From the cell containing the given text, extract its center point as [X, Y] coordinate. 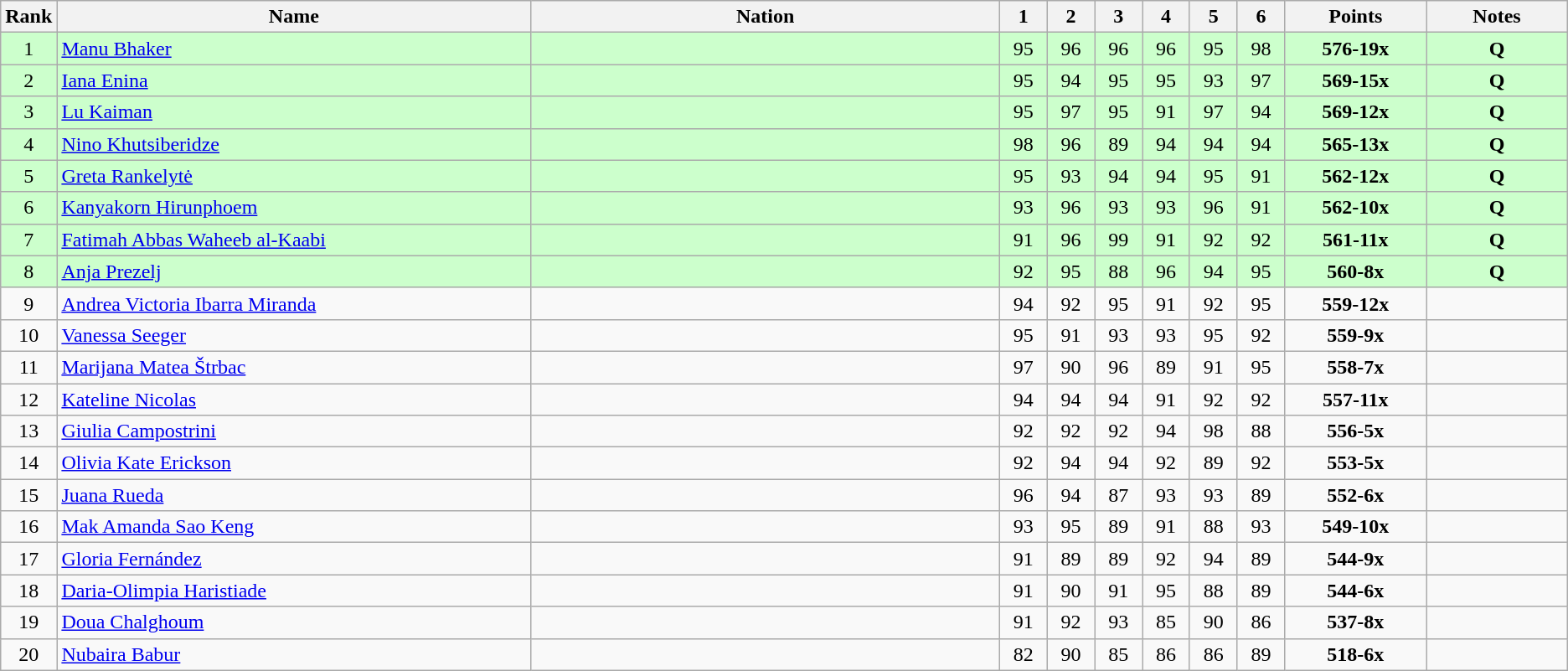
559-9x [1355, 335]
Mak Amanda Sao Keng [294, 527]
8 [28, 271]
Points [1355, 17]
Greta Rankelytė [294, 176]
Notes [1497, 17]
Marijana Matea Štrbac [294, 367]
562-12x [1355, 176]
99 [1119, 240]
561-11x [1355, 240]
17 [28, 559]
569-15x [1355, 80]
Iana Enina [294, 80]
Fatimah Abbas Waheeb al-Kaabi [294, 240]
556-5x [1355, 431]
12 [28, 400]
Rank [28, 17]
11 [28, 367]
559-12x [1355, 303]
82 [1024, 654]
569-12x [1355, 112]
537-8x [1355, 622]
Andrea Victoria Ibarra Miranda [294, 303]
19 [28, 622]
10 [28, 335]
9 [28, 303]
87 [1119, 495]
Name [294, 17]
Vanessa Seeger [294, 335]
560-8x [1355, 271]
518-6x [1355, 654]
553-5x [1355, 463]
565-13x [1355, 144]
544-6x [1355, 591]
Kateline Nicolas [294, 400]
562-10x [1355, 208]
13 [28, 431]
544-9x [1355, 559]
Nation [766, 17]
14 [28, 463]
Giulia Campostrini [294, 431]
15 [28, 495]
Daria-Olimpia Haristiade [294, 591]
Gloria Fernández [294, 559]
Nino Khutsiberidze [294, 144]
Olivia Kate Erickson [294, 463]
Juana Rueda [294, 495]
552-6x [1355, 495]
7 [28, 240]
557-11x [1355, 400]
Anja Prezelj [294, 271]
558-7x [1355, 367]
Nubaira Babur [294, 654]
18 [28, 591]
549-10x [1355, 527]
20 [28, 654]
Lu Kaiman [294, 112]
576-19x [1355, 49]
Kanyakorn Hirunphoem [294, 208]
Doua Chalghoum [294, 622]
16 [28, 527]
Manu Bhaker [294, 49]
